Identify which cell holds the provided text, then report its (X, Y) central coordinate. 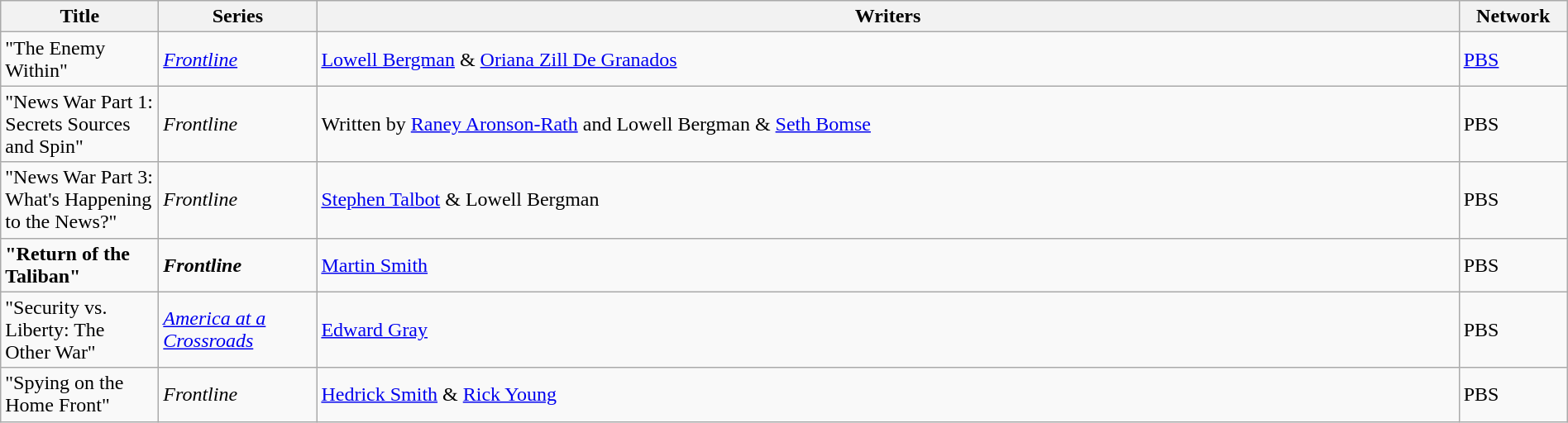
Written by Raney Aronson-Rath and Lowell Bergman & Seth Bomse (888, 124)
"News War Part 3: What's Happening to the News?" (79, 200)
Writers (888, 17)
Hedrick Smith & Rick Young (888, 395)
"The Enemy Within" (79, 59)
Series (238, 17)
Stephen Talbot & Lowell Bergman (888, 200)
Lowell Bergman & Oriana Zill De Granados (888, 59)
"Spying on the Home Front" (79, 395)
Title (79, 17)
"Return of the Taliban" (79, 264)
Martin Smith (888, 264)
"Security vs. Liberty: The Other War" (79, 330)
America at a Crossroads (238, 330)
Network (1513, 17)
Edward Gray (888, 330)
"News War Part 1: Secrets Sources and Spin" (79, 124)
